Detect which cell encompasses the target text, then output its (x, y) center coordinate. 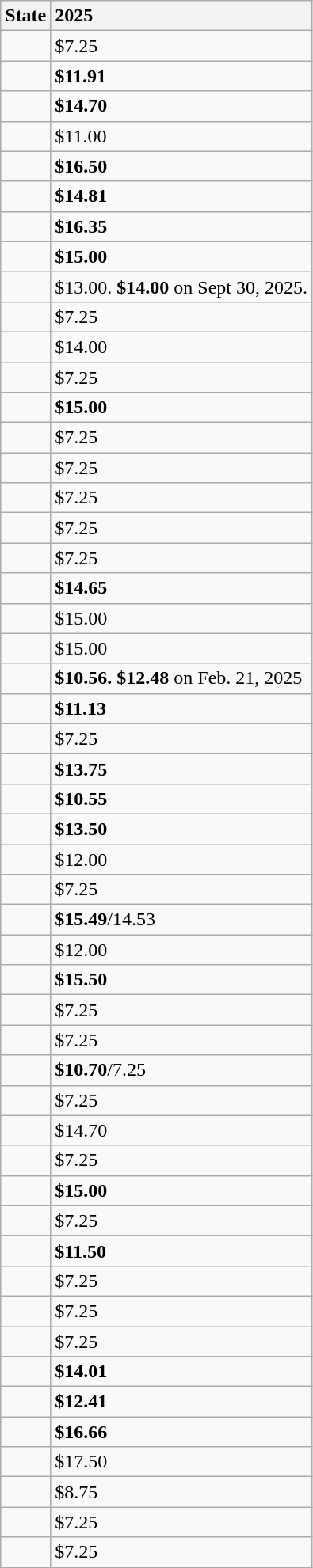
$11.00 (181, 136)
$10.55 (181, 799)
$14.01 (181, 1372)
$16.35 (181, 226)
$10.70/7.25 (181, 1070)
$11.13 (181, 708)
$17.50 (181, 1462)
$13.75 (181, 769)
$10.56. $12.48 on Feb. 21, 2025 (181, 678)
$15.50 (181, 980)
$11.91 (181, 76)
State (25, 16)
$14.81 (181, 196)
$8.75 (181, 1492)
$11.50 (181, 1251)
$16.66 (181, 1432)
$14.00 (181, 347)
$12.41 (181, 1402)
$15.49/14.53 (181, 920)
$14.65 (181, 588)
$16.50 (181, 166)
2025 (181, 16)
$13.00. $14.00 on Sept 30, 2025. (181, 287)
$13.50 (181, 829)
